Determine the (X, Y) coordinate at the center of the cell enclosing the given text.  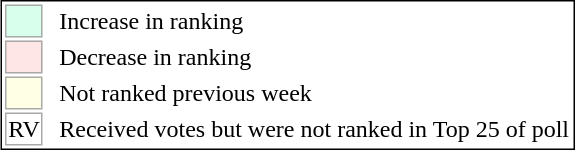
Received votes but were not ranked in Top 25 of poll (314, 128)
Not ranked previous week (314, 92)
RV (24, 128)
Increase in ranking (314, 20)
Decrease in ranking (314, 56)
